Extract the (X, Y) coordinate from the center of the cell holding the provided text.  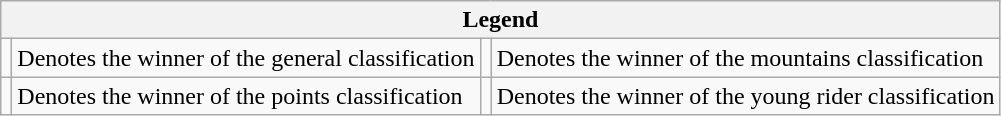
Denotes the winner of the young rider classification (746, 96)
Denotes the winner of the general classification (246, 58)
Denotes the winner of the mountains classification (746, 58)
Denotes the winner of the points classification (246, 96)
Legend (500, 20)
